Capture the cell that displays the provided text and extract its (X, Y) central coordinate. 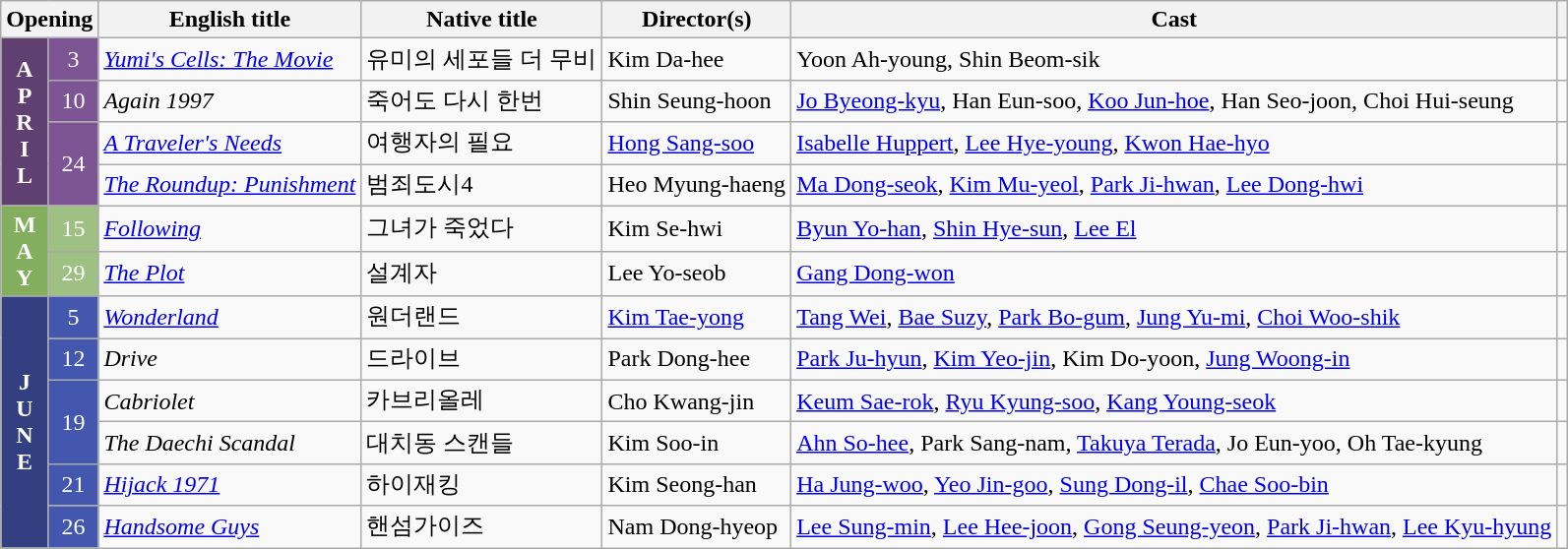
Hong Sang-soo (697, 144)
19 (73, 421)
Byun Yo-han, Shin Hye-sun, Lee El (1174, 228)
Shin Seung-hoon (697, 100)
그녀가 죽었다 (482, 228)
Kim Seong-han (697, 484)
10 (73, 100)
Cast (1174, 20)
핸섬가이즈 (482, 527)
카브리올레 (482, 401)
Cabriolet (230, 401)
Heo Myung-haeng (697, 185)
12 (73, 360)
JUNE (26, 421)
Opening (49, 20)
Kim Soo-in (697, 443)
Kim Da-hee (697, 59)
English title (230, 20)
The Plot (230, 274)
Ma Dong-seok, Kim Mu-yeol, Park Ji-hwan, Lee Dong-hwi (1174, 185)
Yumi's Cells: The Movie (230, 59)
MAY (26, 251)
Hijack 1971 (230, 484)
Cho Kwang-jin (697, 401)
Ha Jung-woo, Yeo Jin-goo, Sung Dong-il, Chae Soo-bin (1174, 484)
하이재킹 (482, 484)
Nam Dong-hyeop (697, 527)
Lee Yo-seob (697, 274)
Jo Byeong-kyu, Han Eun-soo, Koo Jun-hoe, Han Seo-joon, Choi Hui-seung (1174, 100)
Ahn So-hee, Park Sang-nam, Takuya Terada, Jo Eun-yoo, Oh Tae-kyung (1174, 443)
설계자 (482, 274)
Yoon Ah-young, Shin Beom-sik (1174, 59)
Isabelle Huppert, Lee Hye-young, Kwon Hae-hyo (1174, 144)
Keum Sae-rok, Ryu Kyung-soo, Kang Young-seok (1174, 401)
Kim Tae-yong (697, 317)
15 (73, 228)
Park Dong-hee (697, 360)
A Traveler's Needs (230, 144)
죽어도 다시 한번 (482, 100)
26 (73, 527)
원더랜드 (482, 317)
Tang Wei, Bae Suzy, Park Bo-gum, Jung Yu-mi, Choi Woo-shik (1174, 317)
The Daechi Scandal (230, 443)
Park Ju-hyun, Kim Yeo-jin, Kim Do-yoon, Jung Woong-in (1174, 360)
The Roundup: Punishment (230, 185)
여행자의 필요 (482, 144)
Wonderland (230, 317)
Lee Sung-min, Lee Hee-joon, Gong Seung-yeon, Park Ji-hwan, Lee Kyu-hyung (1174, 527)
Director(s) (697, 20)
APRIL (26, 122)
Kim Se-hwi (697, 228)
Drive (230, 360)
29 (73, 274)
드라이브 (482, 360)
24 (73, 163)
Again 1997 (230, 100)
5 (73, 317)
대치동 스캔들 (482, 443)
Native title (482, 20)
유미의 세포들 더 무비 (482, 59)
21 (73, 484)
Handsome Guys (230, 527)
Following (230, 228)
Gang Dong-won (1174, 274)
범죄도시4 (482, 185)
3 (73, 59)
